Pinpoint the cell where the given text exists, returning its [x, y] midpoint coordinate. 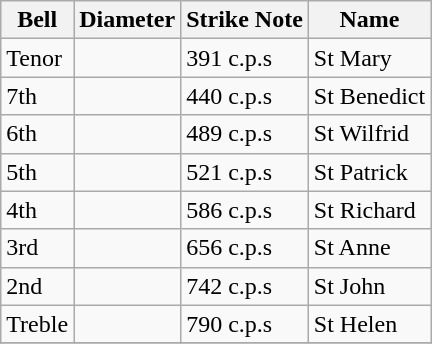
2nd [38, 286]
Diameter [128, 20]
Treble [38, 324]
St Benedict [369, 96]
3rd [38, 248]
6th [38, 134]
7th [38, 96]
489 c.p.s [245, 134]
Name [369, 20]
St Anne [369, 248]
5th [38, 172]
790 c.p.s [245, 324]
521 c.p.s [245, 172]
St Wilfrid [369, 134]
Tenor [38, 58]
742 c.p.s [245, 286]
St Richard [369, 210]
656 c.p.s [245, 248]
4th [38, 210]
St Helen [369, 324]
Strike Note [245, 20]
Bell [38, 20]
440 c.p.s [245, 96]
St John [369, 286]
586 c.p.s [245, 210]
St Mary [369, 58]
St Patrick [369, 172]
391 c.p.s [245, 58]
